For the text-containing cell, return its midpoint in (X, Y) coordinate format. 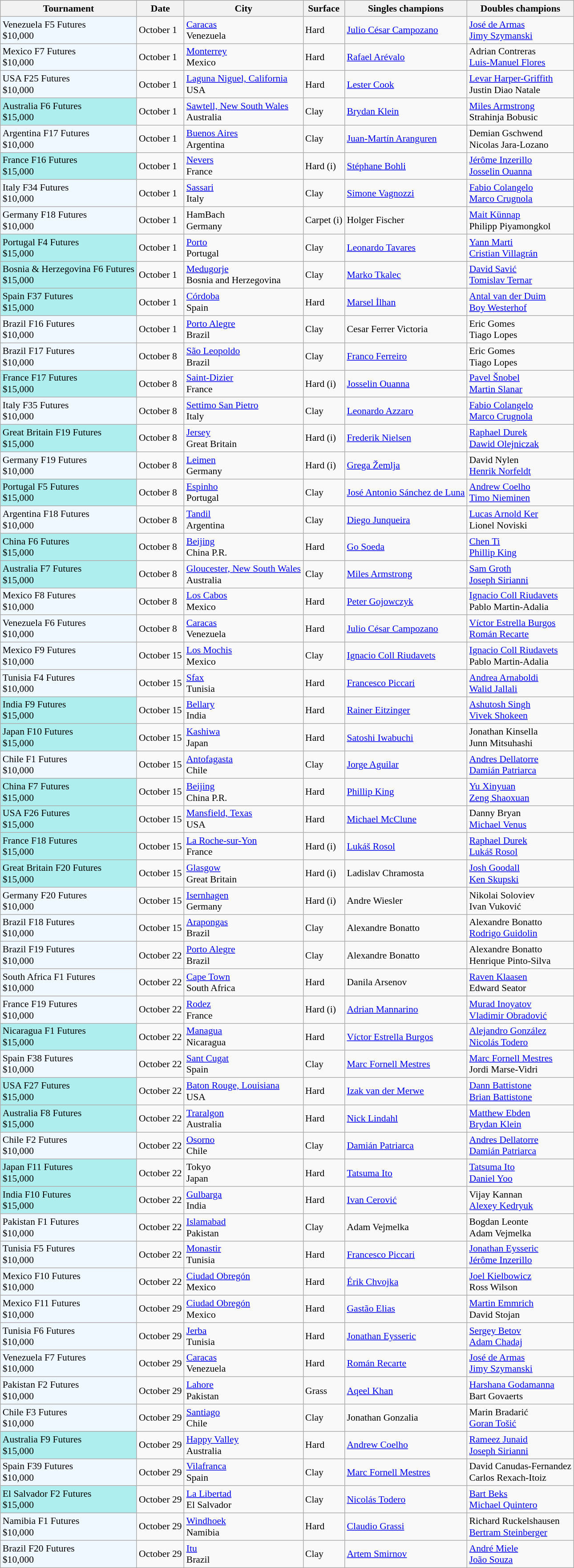
Mexico F9 Futures$10,000 (69, 656)
Vijay Kannan Alexey Kedryuk (521, 1200)
Surface (324, 8)
El Salvador F2 Futures$15,000 (69, 1499)
Jonathan Kinsella Junn Mitsuhashi (521, 737)
La LibertadEl Salvador (244, 1499)
Gastão Elias (406, 1309)
Holger Fischer (406, 221)
Nick Lindahl (406, 1118)
Izak van der Merwe (406, 1092)
Jonathan Eysseric Jérôme Inzerillo (521, 1255)
Mexico F11 Futures$10,000 (69, 1309)
Josh Goodall Ken Skupski (521, 873)
Brazil F16 Futures$10,000 (69, 329)
Go Soeda (406, 547)
Brazil F20 Futures$10,000 (69, 1554)
Sawtell, New South WalesAustralia (244, 111)
Carpet (i) (324, 221)
China F7 Futures$15,000 (69, 792)
China F6 Futures$15,000 (69, 547)
Peter Gojowczyk (406, 601)
Bogdan Leonte Adam Vejmelka (521, 1227)
Leonardo Tavares (406, 248)
Joel Kielbowicz Ross Wilson (521, 1282)
Germany F19 Futures$10,000 (69, 466)
Sergey Betov Adam Chadaj (521, 1336)
Mait Künnap Philipp Piyamongkol (521, 221)
Yann Marti Cristian Villagrán (521, 248)
Lukáš Rosol (406, 847)
ManaguaNicaragua (244, 1036)
KashiwaJapan (244, 737)
Harshana Godamanna Bart Govaerts (521, 1391)
David Savić Tomislav Ternar (521, 275)
Sam Groth Joseph Sirianni (521, 574)
Brazil F17 Futures$10,000 (69, 356)
Spain F37 Futures$15,000 (69, 302)
Sant CugatSpain (244, 1064)
Baton Rouge, LouisianaUSA (244, 1092)
Demian Gschwend Nicolas Jara-Lozano (521, 139)
LahorePakistan (244, 1391)
Marc Fornell Mestres Jordi Marse-Vidri (521, 1064)
Danila Arsenov (406, 982)
Australia F7 Futures$15,000 (69, 574)
Miles Armstrong (406, 574)
Chile F3 Futures$10,000 (69, 1418)
Jorge Aguilar (406, 765)
La Roche-sur-YonFrance (244, 847)
Frederik Nielsen (406, 438)
Juan-Martín Aranguren (406, 139)
Aqeel Khan (406, 1391)
Miles Armstrong Strahinja Bobusic (521, 111)
Phillip King (406, 792)
Bosnia & Herzegovina F6 Futures$15,000 (69, 275)
Venezuela F6 Futures$10,000 (69, 629)
Marsel İlhan (406, 302)
Namibia F1 Futures$10,000 (69, 1527)
Mexico F10 Futures$10,000 (69, 1282)
NeversFrance (244, 166)
RodezFrance (244, 1010)
USA F25 Futures$10,000 (69, 85)
Italy F35 Futures$10,000 (69, 411)
MonastirTunisia (244, 1255)
ArapongasBrazil (244, 928)
Mexico F8 Futures$10,000 (69, 601)
Buenos AiresArgentina (244, 139)
Chen Ti Phillip King (521, 547)
Germany F20 Futures$10,000 (69, 901)
Raven Klaasen Edward Seator (521, 982)
HamBachGermany (244, 221)
Jonathan Gonzalia (406, 1418)
Levar Harper-Griffith Justin Diao Natale (521, 85)
Pakistan F2 Futures$10,000 (69, 1391)
Mexico F7 Futures$10,000 (69, 57)
Date (160, 8)
Josselin Ouanna (406, 384)
Tatsuma Ito (406, 1173)
Jérôme Inzerillo Josselin Ouanna (521, 166)
Rameez Junaid Joseph Sirianni (521, 1445)
Murad Inoyatov Vladimir Obradović (521, 1010)
Mansfield, TexasUSA (244, 819)
Australia F8 Futures$15,000 (69, 1118)
Cape TownSouth Africa (244, 982)
Marin Bradarić Goran Tošić (521, 1418)
SfaxTunisia (244, 683)
GulbargaIndia (244, 1200)
Rafael Arévalo (406, 57)
Andrew Coelho (406, 1445)
Adrian Contreras Luis-Manuel Flores (521, 57)
Rainer Eitzinger (406, 711)
IsernhagenGermany (244, 901)
Venezuela F5 Futures$10,000 (69, 30)
Australia F6 Futures$15,000 (69, 111)
Cesar Ferrer Victoria (406, 329)
Víctor Estrella Burgos (406, 1036)
CórdobaSpain (244, 302)
Raphael Durek Lukáš Rosol (521, 847)
Érik Chvojka (406, 1282)
David Nylen Henrik Norfeldt (521, 466)
Saint-DizierFrance (244, 384)
Ladislav Chramosta (406, 873)
Brydan Klein (406, 111)
Spain F39 Futures$10,000 (69, 1472)
JerseyGreat Britain (244, 438)
Nikolai Soloviev Ivan Vuković (521, 901)
Grass (324, 1391)
Germany F18 Futures$10,000 (69, 221)
France F16 Futures$15,000 (69, 166)
India F9 Futures$15,000 (69, 711)
TandilArgentina (244, 520)
Los MochisMexico (244, 656)
Japan F11 Futures$15,000 (69, 1173)
Antal van der Duim Boy Westerhof (521, 302)
Great Britain F19 Futures$15,000 (69, 438)
Nicolás Todero (406, 1499)
Tournament (69, 8)
Great Britain F20 Futures$15,000 (69, 873)
Venezuela F7 Futures$10,000 (69, 1363)
Simone Vagnozzi (406, 193)
SassariItaly (244, 193)
Adrian Mannarino (406, 1010)
Portugal F4 Futures$15,000 (69, 248)
Alejandro González Nicolás Todero (521, 1036)
USA F27 Futures$15,000 (69, 1092)
Matthew Ebden Brydan Klein (521, 1118)
Alexandre Bonatto Rodrigo Guidolin (521, 928)
Alexandre Bonatto Henrique Pinto-Silva (521, 955)
GlasgowGreat Britain (244, 873)
Pakistan F1 Futures$10,000 (69, 1227)
OsornoChile (244, 1146)
Lester Cook (406, 85)
Andrea Arnaboldi Walid Jallali (521, 683)
Italy F34 Futures$10,000 (69, 193)
Adam Vejmelka (406, 1227)
Grega Žemlja (406, 466)
JerbaTunisia (244, 1336)
Settimo San PietroItaly (244, 411)
Gloucester, New South WalesAustralia (244, 574)
Tunisia F6 Futures$10,000 (69, 1336)
TokyoJapan (244, 1173)
IslamabadPakistan (244, 1227)
Michael McClune (406, 819)
Diego Junqueira (406, 520)
São LeopoldoBrazil (244, 356)
France F18 Futures$15,000 (69, 847)
Tunisia F5 Futures$10,000 (69, 1255)
PortoPortugal (244, 248)
Brazil F18 Futures$10,000 (69, 928)
Stéphane Bohli (406, 166)
Raphael Durek Dawid Olejniczak (521, 438)
Doubles champions (521, 8)
André Miele João Souza (521, 1554)
MonterreyMexico (244, 57)
Lucas Arnold Ker Lionel Noviski (521, 520)
Argentina F17 Futures$10,000 (69, 139)
BellaryIndia (244, 711)
Australia F9 Futures$15,000 (69, 1445)
Los CabosMexico (244, 601)
SantiagoChile (244, 1418)
Dann Battistone Brian Battistone (521, 1092)
AntofagastaChile (244, 765)
ItuBrazil (244, 1554)
Marko Tkalec (406, 275)
Laguna Niguel, CaliforniaUSA (244, 85)
Andrew Coelho Timo Nieminen (521, 492)
Claudio Grassi (406, 1527)
EspinhoPortugal (244, 492)
Víctor Estrella Burgos Román Recarte (521, 629)
Ivan Cerović (406, 1200)
France F19 Futures$10,000 (69, 1010)
Pavel Šnobel Martin Slanar (521, 384)
MedugorjeBosnia and Herzegovina (244, 275)
VilafrancaSpain (244, 1472)
Tunisia F4 Futures$10,000 (69, 683)
Danny Bryan Michael Venus (521, 819)
Tatsuma Ito Daniel Yoo (521, 1173)
WindhoekNamibia (244, 1527)
Brazil F19 Futures$10,000 (69, 955)
Satoshi Iwabuchi (406, 737)
Japan F10 Futures$15,000 (69, 737)
Leonardo Azzaro (406, 411)
City (244, 8)
Martin Emmrich David Stojan (521, 1309)
Yu Xinyuan Zeng Shaoxuan (521, 792)
LeimenGermany (244, 466)
Franco Ferreiro (406, 356)
Argentina F18 Futures$10,000 (69, 520)
Spain F38 Futures$10,000 (69, 1064)
Artem Smirnov (406, 1554)
Chile F2 Futures$10,000 (69, 1146)
Ignacio Coll Riudavets (406, 656)
Happy ValleyAustralia (244, 1445)
Singles champions (406, 8)
Richard Ruckelshausen Bertram Steinberger (521, 1527)
TraralgonAustralia (244, 1118)
David Canudas-Fernandez Carlos Rexach-Itoiz (521, 1472)
Bart Beks Michael Quintero (521, 1499)
France F17 Futures$15,000 (69, 384)
Román Recarte (406, 1363)
José Antonio Sánchez de Luna (406, 492)
Jonathan Eysseric (406, 1336)
USA F26 Futures$15,000 (69, 819)
Nicaragua F1 Futures$15,000 (69, 1036)
India F10 Futures$15,000 (69, 1200)
Andre Wiesler (406, 901)
Chile F1 Futures$10,000 (69, 765)
Damián Patriarca (406, 1146)
South Africa F1 Futures$10,000 (69, 982)
Ashutosh Singh Vivek Shokeen (521, 711)
Portugal F5 Futures$15,000 (69, 492)
